Provide the (x, y) coordinate of the cell's center where the given text is located.  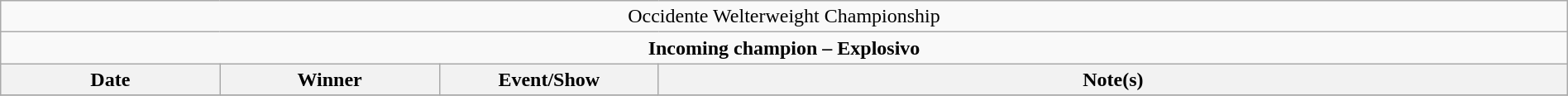
Date (111, 79)
Event/Show (549, 79)
Note(s) (1113, 79)
Winner (329, 79)
Occidente Welterweight Championship (784, 17)
Incoming champion – Explosivo (784, 48)
